Detect which cell encompasses the target text, then output its [x, y] center coordinate. 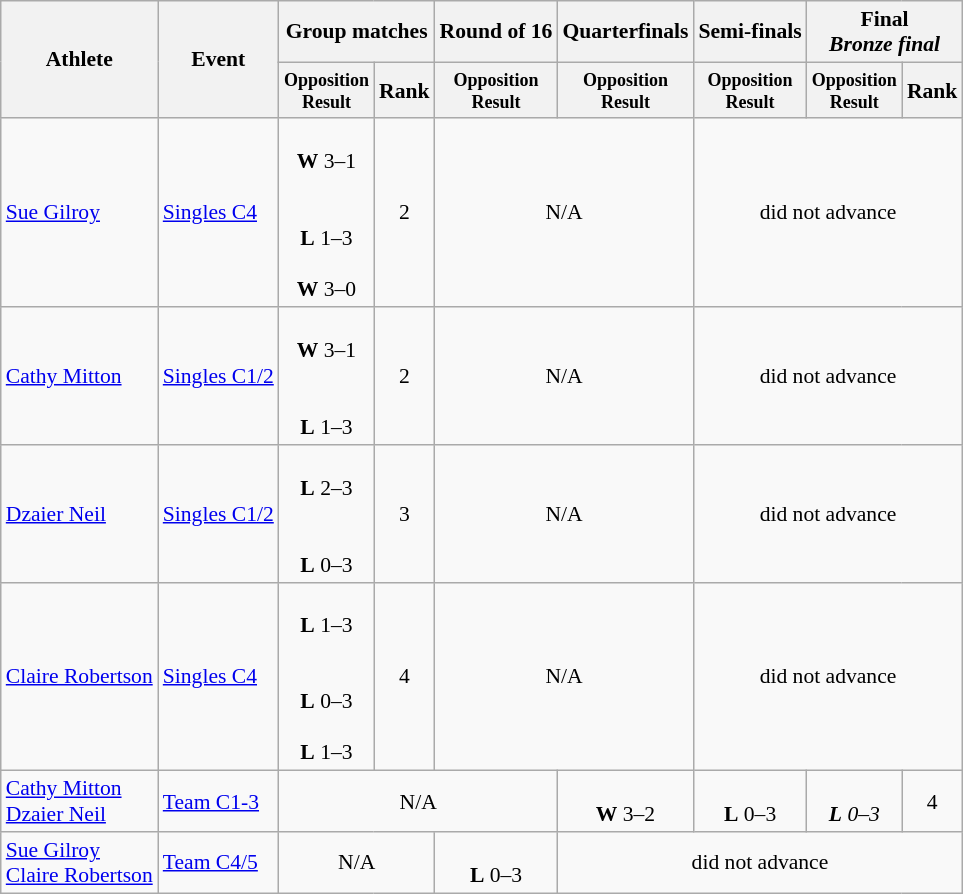
Athlete [80, 60]
Claire Robertson [80, 676]
Team C4/5 [218, 862]
Event [218, 60]
Sue Gilroy [80, 214]
3 [404, 514]
FinalBronze final [885, 32]
W 3–2 [625, 802]
Sue GilroyClaire Robertson [80, 862]
Quarterfinals [625, 32]
L 2–3 L 0–3 [326, 514]
W 3–1 L 1–3 [326, 376]
Cathy MittonDzaier Neil [80, 802]
W 3–1 L 1–3 W 3–0 [326, 214]
L 1–3 L 0–3 L 1–3 [326, 676]
Semi-finals [750, 32]
Cathy Mitton [80, 376]
Dzaier Neil [80, 514]
Round of 16 [496, 32]
Group matches [357, 32]
Team C1-3 [218, 802]
